For the text-containing cell, return its midpoint in (x, y) coordinate format. 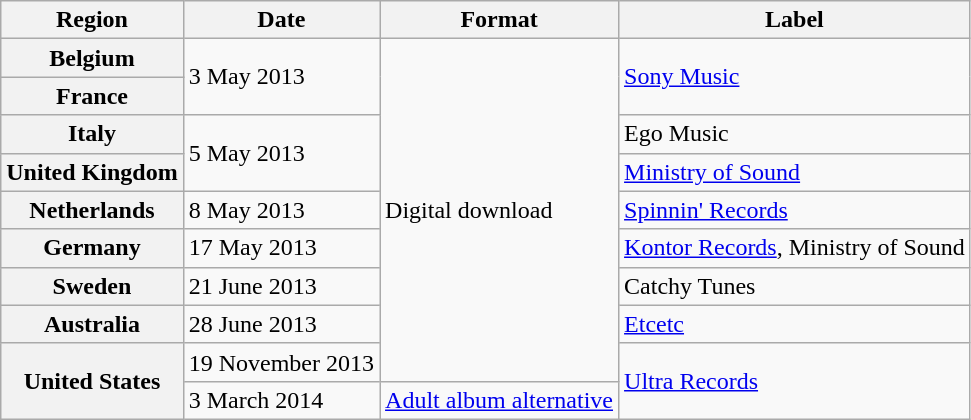
Ministry of Sound (795, 172)
United Kingdom (92, 172)
17 May 2013 (281, 248)
Ultra Records (795, 381)
21 June 2013 (281, 286)
Catchy Tunes (795, 286)
France (92, 96)
3 March 2014 (281, 400)
Sweden (92, 286)
Date (281, 20)
Etcetc (795, 324)
Spinnin' Records (795, 210)
5 May 2013 (281, 153)
Belgium (92, 58)
Ego Music (795, 134)
8 May 2013 (281, 210)
Australia (92, 324)
Label (795, 20)
Sony Music (795, 77)
Region (92, 20)
Kontor Records, Ministry of Sound (795, 248)
28 June 2013 (281, 324)
United States (92, 381)
Format (500, 20)
Digital download (500, 210)
Adult album alternative (500, 400)
Italy (92, 134)
Germany (92, 248)
3 May 2013 (281, 77)
Netherlands (92, 210)
19 November 2013 (281, 362)
